Return (X, Y) of the center of cell containing provided text 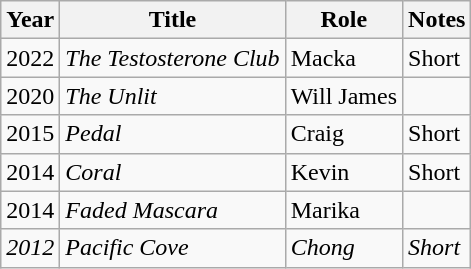
Title (172, 20)
Marika (344, 210)
Faded Mascara (172, 210)
The Unlit (172, 96)
Will James (344, 96)
2015 (30, 134)
Kevin (344, 172)
Notes (437, 20)
Pacific Cove (172, 248)
Coral (172, 172)
Role (344, 20)
Craig (344, 134)
Year (30, 20)
2012 (30, 248)
Chong (344, 248)
2020 (30, 96)
2022 (30, 58)
Macka (344, 58)
Pedal (172, 134)
The Testosterone Club (172, 58)
